Pinpoint the cell where the given text exists, returning its [x, y] midpoint coordinate. 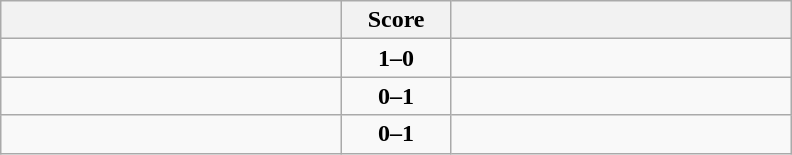
1–0 [396, 58]
Score [396, 20]
